Return the (x, y) coordinate for the center point of the cell that contains the specified text.  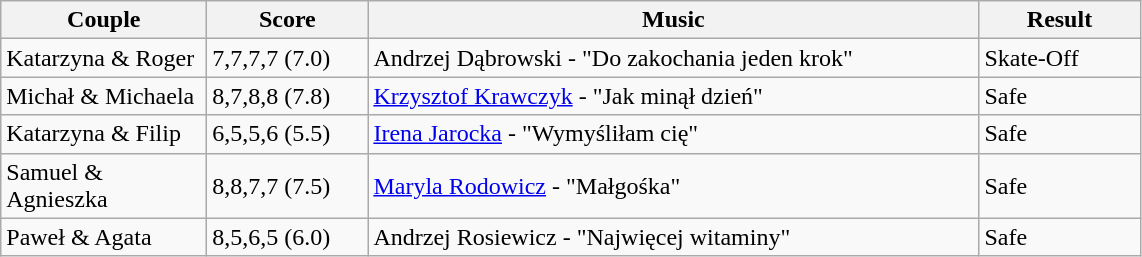
Couple (104, 20)
Skate-Off (1060, 58)
Andrzej Rosiewicz - "Najwięcej witaminy" (674, 237)
8,5,6,5 (6.0) (288, 237)
8,8,7,7 (7.5) (288, 186)
Krzysztof Krawczyk - "Jak minął dzień" (674, 96)
Paweł & Agata (104, 237)
Maryla Rodowicz - "Małgośka" (674, 186)
Music (674, 20)
Result (1060, 20)
Samuel & Agnieszka (104, 186)
Katarzyna & Filip (104, 134)
7,7,7,7 (7.0) (288, 58)
Andrzej Dąbrowski - "Do zakochania jeden krok" (674, 58)
Irena Jarocka - "Wymyśliłam cię" (674, 134)
8,7,8,8 (7.8) (288, 96)
Score (288, 20)
Michał & Michaela (104, 96)
6,5,5,6 (5.5) (288, 134)
Katarzyna & Roger (104, 58)
